Output the (x, y) coordinate of the center of the cell containing the given text.  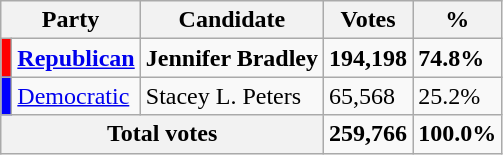
194,198 (368, 58)
Jennifer Bradley (232, 58)
74.8% (458, 58)
Party (71, 20)
Votes (368, 20)
Candidate (232, 20)
100.0% (458, 134)
Total votes (162, 134)
Democratic (76, 96)
25.2% (458, 96)
259,766 (368, 134)
65,568 (368, 96)
% (458, 20)
Stacey L. Peters (232, 96)
Republican (76, 58)
